Provide the (X, Y) coordinate of the cell's center where the given text is located.  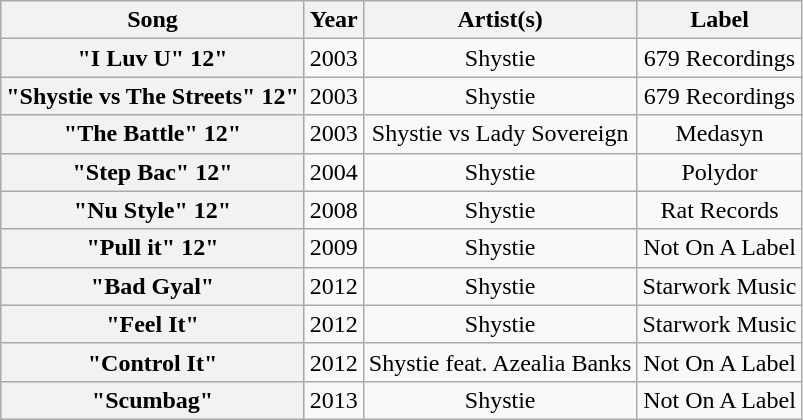
"Step Bac" 12" (152, 172)
Polydor (720, 172)
"Shystie vs The Streets" 12" (152, 96)
Medasyn (720, 134)
2009 (334, 248)
2013 (334, 400)
"The Battle" 12" (152, 134)
Shystie vs Lady Sovereign (500, 134)
"Bad Gyal" (152, 286)
"I Luv U" 12" (152, 58)
"Feel It" (152, 324)
Song (152, 20)
"Nu Style" 12" (152, 210)
Label (720, 20)
2004 (334, 172)
2008 (334, 210)
Shystie feat. Azealia Banks (500, 362)
Artist(s) (500, 20)
Rat Records (720, 210)
"Scumbag" (152, 400)
"Control It" (152, 362)
Year (334, 20)
"Pull it" 12" (152, 248)
